Locate the cell with the specified text and output its [X, Y] center coordinate. 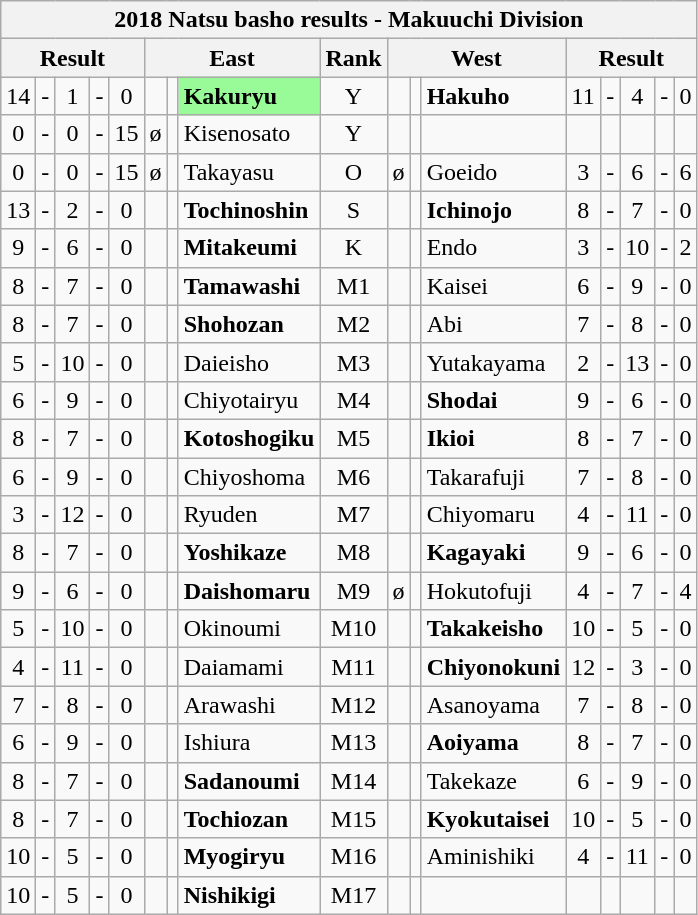
M6 [354, 477]
Takayasu [249, 172]
Tamawashi [249, 286]
M17 [354, 895]
Asanoyama [493, 705]
Chiyomaru [493, 515]
M3 [354, 362]
Daishomaru [249, 591]
K [354, 248]
M16 [354, 857]
M1 [354, 286]
1 [72, 96]
Kyokutaisei [493, 819]
West [476, 58]
2018 Natsu basho results - Makuuchi Division [349, 20]
Yoshikaze [249, 553]
M15 [354, 819]
Tochiozan [249, 819]
Kotoshogiku [249, 438]
Yutakayama [493, 362]
Arawashi [249, 705]
Mitakeumi [249, 248]
Aoiyama [493, 743]
M10 [354, 629]
Ikioi [493, 438]
Kaisei [493, 286]
Goeido [493, 172]
Rank [354, 58]
Abi [493, 324]
East [232, 58]
Kisenosato [249, 134]
Ryuden [249, 515]
M12 [354, 705]
M7 [354, 515]
Shohozan [249, 324]
Hakuho [493, 96]
Tochinoshin [249, 210]
Kakuryu [249, 96]
Endo [493, 248]
M14 [354, 781]
M8 [354, 553]
Okinoumi [249, 629]
Kagayaki [493, 553]
S [354, 210]
Chiyoshoma [249, 477]
Takekaze [493, 781]
Myogiryu [249, 857]
Chiyotairyu [249, 400]
Ichinojo [493, 210]
O [354, 172]
Chiyonokuni [493, 667]
Takakeisho [493, 629]
M13 [354, 743]
Aminishiki [493, 857]
Shodai [493, 400]
M2 [354, 324]
M4 [354, 400]
M11 [354, 667]
Daieisho [249, 362]
Sadanoumi [249, 781]
Hokutofuji [493, 591]
14 [18, 96]
Ishiura [249, 743]
Takarafuji [493, 477]
Daiamami [249, 667]
Nishikigi [249, 895]
M5 [354, 438]
M9 [354, 591]
